Scan for the cell matching the given text and deliver its [x, y] coordinate at center. 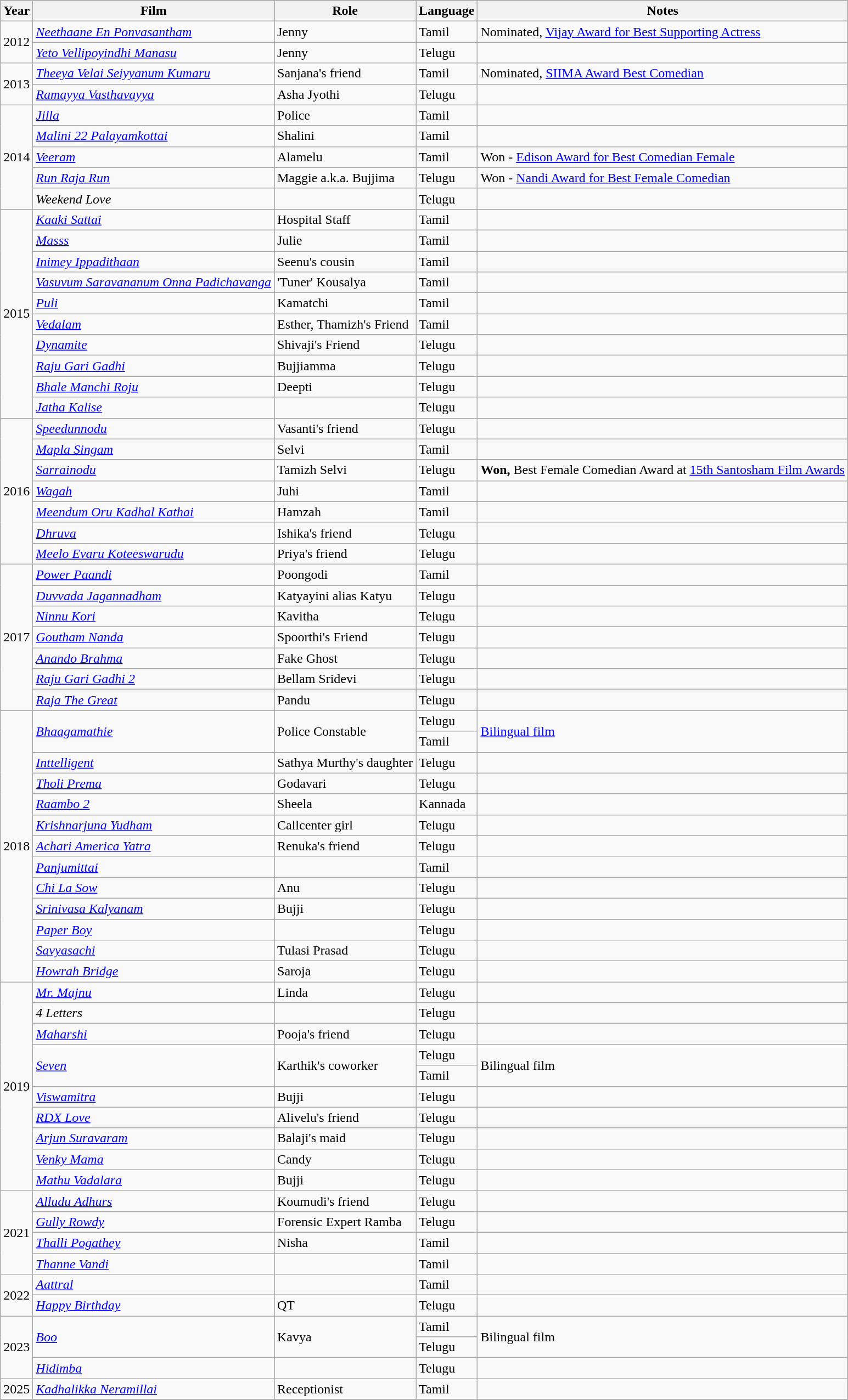
Nominated, SIIMA Award Best Comedian [663, 74]
Julie [345, 240]
Selvi [345, 449]
Arjun Suravaram [154, 1138]
Callcenter girl [345, 825]
2012 [16, 42]
2019 [16, 1086]
Bhale Manchi Roju [154, 387]
Film [154, 11]
Speedunnodu [154, 428]
Dynamite [154, 345]
QT [345, 1306]
Masss [154, 240]
4 Letters [154, 1013]
Poongodi [345, 574]
Ninnu Kori [154, 617]
Deepti [345, 387]
Kavitha [345, 617]
Pandu [345, 700]
Run Raja Run [154, 178]
Linda [345, 992]
RDX Love [154, 1117]
Forensic Expert Ramba [345, 1222]
Won, Best Female Comedian Award at 15th Santosham Film Awards [663, 470]
2016 [16, 491]
Language [447, 11]
Paper Boy [154, 930]
Bujjiamma [345, 366]
Fake Ghost [345, 658]
Anu [345, 888]
Seven [154, 1065]
Tholi Prema [154, 783]
2023 [16, 1347]
Nisha [345, 1243]
Kaaki Sattai [154, 219]
Goutham Nanda [154, 637]
Ishika's friend [345, 533]
Malini 22 Palayamkottai [154, 136]
Chi La Sow [154, 888]
Priya's friend [345, 554]
'Tuner' Kousalya [345, 283]
Candy [345, 1159]
Role [345, 11]
Asha Jyothi [345, 94]
2013 [16, 84]
Sarrainodu [154, 470]
Venky Mama [154, 1159]
Krishnarjuna Yudham [154, 825]
Juhi [345, 491]
Weekend Love [154, 199]
Anando Brahma [154, 658]
Vasanti's friend [345, 428]
Sanjana's friend [345, 74]
Ramayya Vasthavayya [154, 94]
Seenu's cousin [345, 262]
Meendum Oru Kadhal Kathai [154, 512]
2017 [16, 637]
Hospital Staff [345, 219]
Year [16, 11]
Boo [154, 1337]
Saroja [345, 972]
Kamatchi [345, 303]
Karthik's coworker [345, 1065]
Balaji's maid [345, 1138]
Power Paandi [154, 574]
Koumudi's friend [345, 1201]
Happy Birthday [154, 1306]
Raju Gari Gadhi [154, 366]
Duvvada Jagannadham [154, 595]
Veeram [154, 157]
Gully Rowdy [154, 1222]
Puli [154, 303]
Inimey Ippadithaan [154, 262]
Thanne Vandi [154, 1263]
Receptionist [345, 1389]
Mathu Vadalara [154, 1180]
Vasuvum Saravananum Onna Padichavanga [154, 283]
Achari America Yatra [154, 846]
Shivaji's Friend [345, 345]
Sathya Murthy's daughter [345, 763]
Mapla Singam [154, 449]
2014 [16, 157]
Katyayini alias Katyu [345, 595]
2022 [16, 1295]
Kadhalikka Neramillai [154, 1389]
2025 [16, 1389]
Bhaagamathie [154, 731]
Bellam Sridevi [345, 679]
Spoorthi's Friend [345, 637]
Dhruva [154, 533]
Viswamitra [154, 1097]
Police Constable [345, 731]
Panjumittai [154, 867]
Raja The Great [154, 700]
Jatha Kalise [154, 408]
Notes [663, 11]
2015 [16, 314]
Yeto Vellipoyindhi Manasu [154, 53]
Tamizh Selvi [345, 470]
Savyasachi [154, 951]
Won - Nandi Award for Best Female Comedian [663, 178]
Jilla [154, 115]
Hamzah [345, 512]
Kannada [447, 804]
Esther, Thamizh's Friend [345, 324]
Shalini [345, 136]
Renuka's friend [345, 846]
Theeya Velai Seiyyanum Kumaru [154, 74]
Alamelu [345, 157]
Raambo 2 [154, 804]
Alivelu's friend [345, 1117]
Alludu Adhurs [154, 1201]
Godavari [345, 783]
Srinivasa Kalyanam [154, 908]
2018 [16, 846]
Maharshi [154, 1034]
Inttelligent [154, 763]
Tulasi Prasad [345, 951]
Kavya [345, 1337]
Thalli Pogathey [154, 1243]
Won - Edison Award for Best Comedian Female [663, 157]
Meelo Evaru Koteeswarudu [154, 554]
Sheela [345, 804]
Wagah [154, 491]
Hidimba [154, 1368]
Raju Gari Gadhi 2 [154, 679]
Maggie a.k.a. Bujjima [345, 178]
Mr. Majnu [154, 992]
Nominated, Vijay Award for Best Supporting Actress [663, 32]
Pooja's friend [345, 1034]
Vedalam [154, 324]
Neethaane En Ponvasantham [154, 32]
2021 [16, 1232]
Howrah Bridge [154, 972]
Police [345, 115]
Aattral [154, 1285]
